Scan for the cell matching the given text and deliver its (X, Y) coordinate at center. 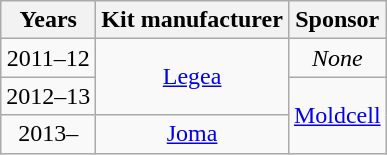
2011–12 (48, 58)
Moldcell (337, 115)
Kit manufacturer (192, 20)
2012–13 (48, 96)
Sponsor (337, 20)
Legea (192, 77)
Years (48, 20)
None (337, 58)
2013– (48, 134)
Joma (192, 134)
